Provide the (x, y) coordinate of the cell's center where the given text is located.  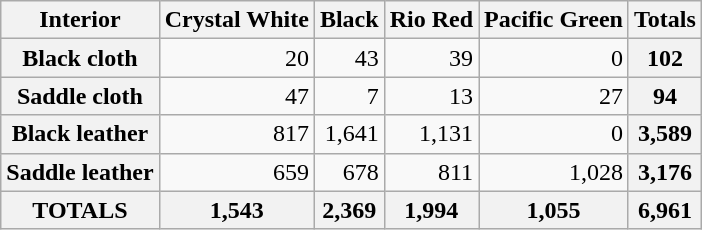
Pacific Green (554, 20)
94 (664, 96)
47 (236, 96)
13 (431, 96)
20 (236, 58)
Rio Red (431, 20)
Saddle cloth (80, 96)
Saddle leather (80, 172)
1,131 (431, 134)
Black (349, 20)
7 (349, 96)
1,994 (431, 210)
Crystal White (236, 20)
43 (349, 58)
659 (236, 172)
811 (431, 172)
Black cloth (80, 58)
3,176 (664, 172)
817 (236, 134)
102 (664, 58)
27 (554, 96)
6,961 (664, 210)
1,028 (554, 172)
Interior (80, 20)
39 (431, 58)
1,641 (349, 134)
678 (349, 172)
2,369 (349, 210)
1,055 (554, 210)
3,589 (664, 134)
Totals (664, 20)
1,543 (236, 210)
Black leather (80, 134)
TOTALS (80, 210)
